Locate the cell with the specified text and output its [x, y] center coordinate. 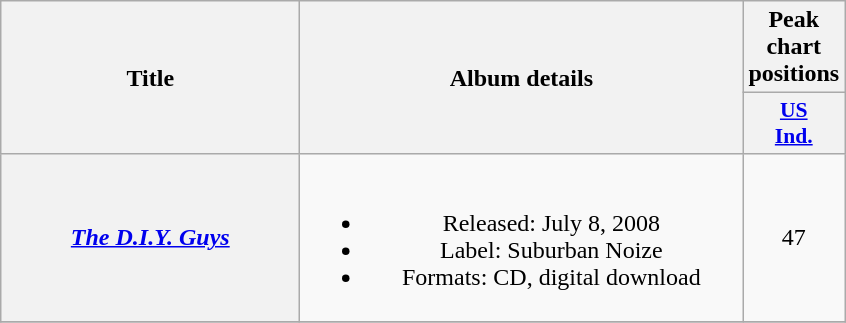
Released: July 8, 2008Label: Suburban NoizeFormats: CD, digital download [522, 238]
Title [150, 78]
Album details [522, 78]
Peak chart positions [794, 47]
The D.I.Y. Guys [150, 238]
USInd. [794, 124]
47 [794, 238]
